Locate the cell with the specified text and output its [x, y] center coordinate. 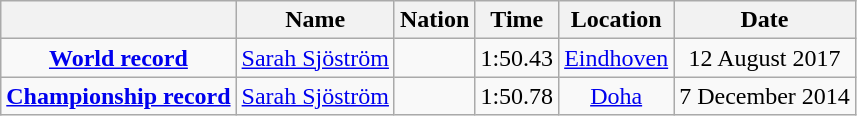
Date [765, 20]
Location [616, 20]
1:50.43 [517, 58]
Doha [616, 96]
World record [118, 58]
Name [315, 20]
1:50.78 [517, 96]
Eindhoven [616, 58]
12 August 2017 [765, 58]
7 December 2014 [765, 96]
Nation [434, 20]
Championship record [118, 96]
Time [517, 20]
